Search for the cell housing the specified text and yield its [X, Y] center coordinate. 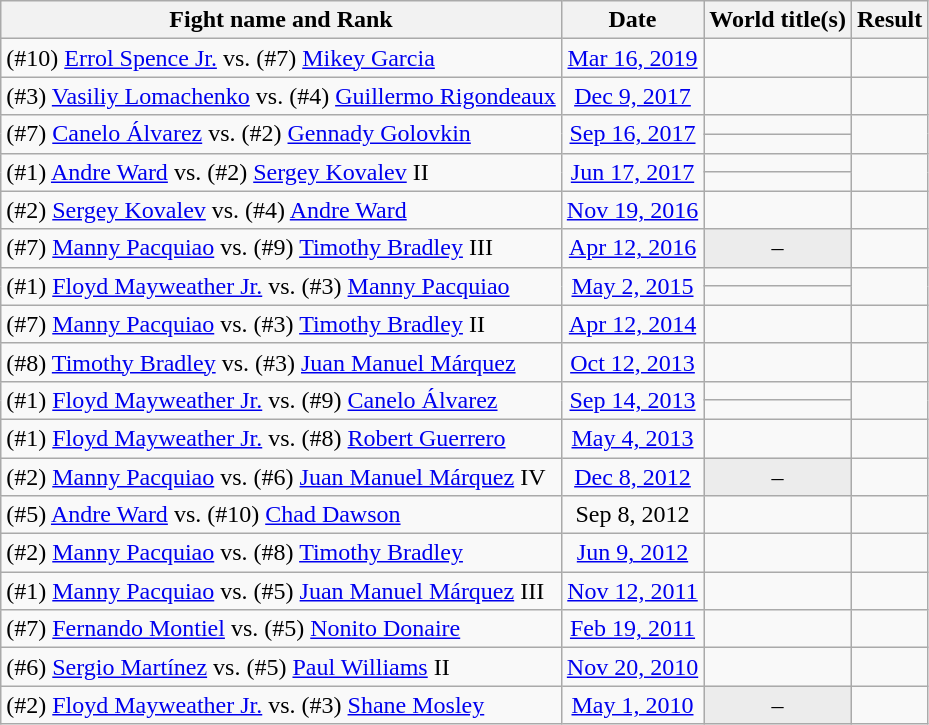
Feb 19, 2011 [632, 629]
Date [632, 20]
Oct 12, 2013 [632, 362]
Jun 9, 2012 [632, 553]
(#5) Andre Ward vs. (#10) Chad Dawson [282, 515]
(#3) Vasiliy Lomachenko vs. (#4) Guillermo Rigondeaux [282, 96]
(#7) Manny Pacquiao vs. (#9) Timothy Bradley III [282, 248]
May 2, 2015 [632, 286]
Jun 17, 2017 [632, 172]
Sep 8, 2012 [632, 515]
(#2) Manny Pacquiao vs. (#8) Timothy Bradley [282, 553]
Dec 8, 2012 [632, 477]
World title(s) [778, 20]
(#7) Fernando Montiel vs. (#5) Nonito Donaire [282, 629]
Result [889, 20]
May 1, 2010 [632, 705]
(#1) Manny Pacquiao vs. (#5) Juan Manuel Márquez III [282, 591]
Sep 14, 2013 [632, 400]
Fight name and Rank [282, 20]
Dec 9, 2017 [632, 96]
(#2) Manny Pacquiao vs. (#6) Juan Manuel Márquez IV [282, 477]
Apr 12, 2016 [632, 248]
Sep 16, 2017 [632, 134]
(#1) Floyd Mayweather Jr. vs. (#9) Canelo Álvarez [282, 400]
(#2) Floyd Mayweather Jr. vs. (#3) Shane Mosley [282, 705]
(#1) Floyd Mayweather Jr. vs. (#3) Manny Pacquiao [282, 286]
Mar 16, 2019 [632, 58]
Nov 20, 2010 [632, 667]
(#7) Manny Pacquiao vs. (#3) Timothy Bradley II [282, 324]
(#6) Sergio Martínez vs. (#5) Paul Williams II [282, 667]
(#1) Floyd Mayweather Jr. vs. (#8) Robert Guerrero [282, 438]
Nov 12, 2011 [632, 591]
May 4, 2013 [632, 438]
(#10) Errol Spence Jr. vs. (#7) Mikey Garcia [282, 58]
Nov 19, 2016 [632, 210]
Apr 12, 2014 [632, 324]
(#8) Timothy Bradley vs. (#3) Juan Manuel Márquez [282, 362]
(#1) Andre Ward vs. (#2) Sergey Kovalev II [282, 172]
(#2) Sergey Kovalev vs. (#4) Andre Ward [282, 210]
(#7) Canelo Álvarez vs. (#2) Gennady Golovkin [282, 134]
